Pinpoint the cell where the given text exists, returning its [X, Y] midpoint coordinate. 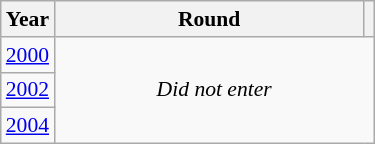
2000 [28, 55]
Did not enter [214, 90]
2002 [28, 90]
Year [28, 19]
2004 [28, 126]
Round [209, 19]
